Capture the cell that displays the provided text and extract its (X, Y) central coordinate. 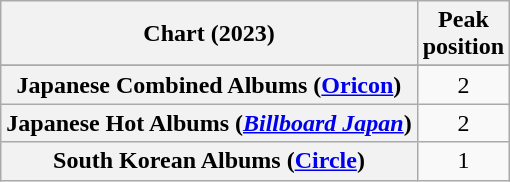
Japanese Hot Albums (Billboard Japan) (209, 123)
Chart (2023) (209, 34)
Peakposition (463, 34)
1 (463, 161)
South Korean Albums (Circle) (209, 161)
Japanese Combined Albums (Oricon) (209, 85)
